Identify which cell holds the provided text, then report its [x, y] central coordinate. 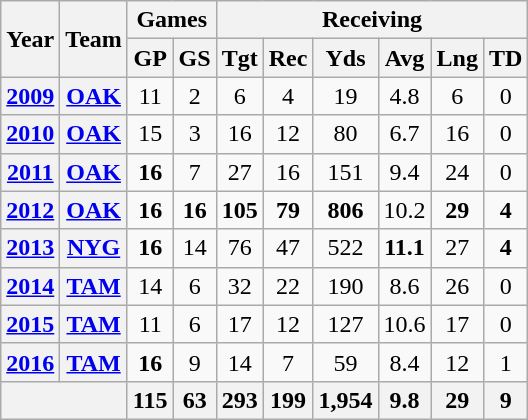
80 [346, 134]
Team [94, 39]
2014 [30, 286]
4.8 [404, 96]
76 [240, 248]
806 [346, 210]
Games [172, 20]
2012 [30, 210]
115 [150, 400]
105 [240, 210]
TD [505, 58]
22 [288, 286]
10.2 [404, 210]
32 [240, 286]
522 [346, 248]
11.1 [404, 248]
Receiving [372, 20]
19 [346, 96]
Rec [288, 58]
127 [346, 324]
63 [194, 400]
10.6 [404, 324]
6.7 [404, 134]
2010 [30, 134]
24 [457, 172]
151 [346, 172]
Tgt [240, 58]
GS [194, 58]
Avg [404, 58]
2016 [30, 362]
2011 [30, 172]
1 [505, 362]
2009 [30, 96]
47 [288, 248]
Yds [346, 58]
26 [457, 286]
199 [288, 400]
9.4 [404, 172]
2 [194, 96]
293 [240, 400]
9.8 [404, 400]
2013 [30, 248]
190 [346, 286]
1,954 [346, 400]
GP [150, 58]
59 [346, 362]
NYG [94, 248]
Lng [457, 58]
2015 [30, 324]
8.6 [404, 286]
8.4 [404, 362]
79 [288, 210]
Year [30, 39]
15 [150, 134]
3 [194, 134]
